Extract the [X, Y] coordinate from the center of the cell holding the provided text.  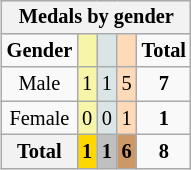
8 [164, 152]
Male [40, 84]
7 [164, 84]
Female [40, 118]
5 [127, 84]
6 [127, 152]
Medals by gender [96, 17]
Gender [40, 51]
